Capture the cell that displays the provided text and extract its [X, Y] central coordinate. 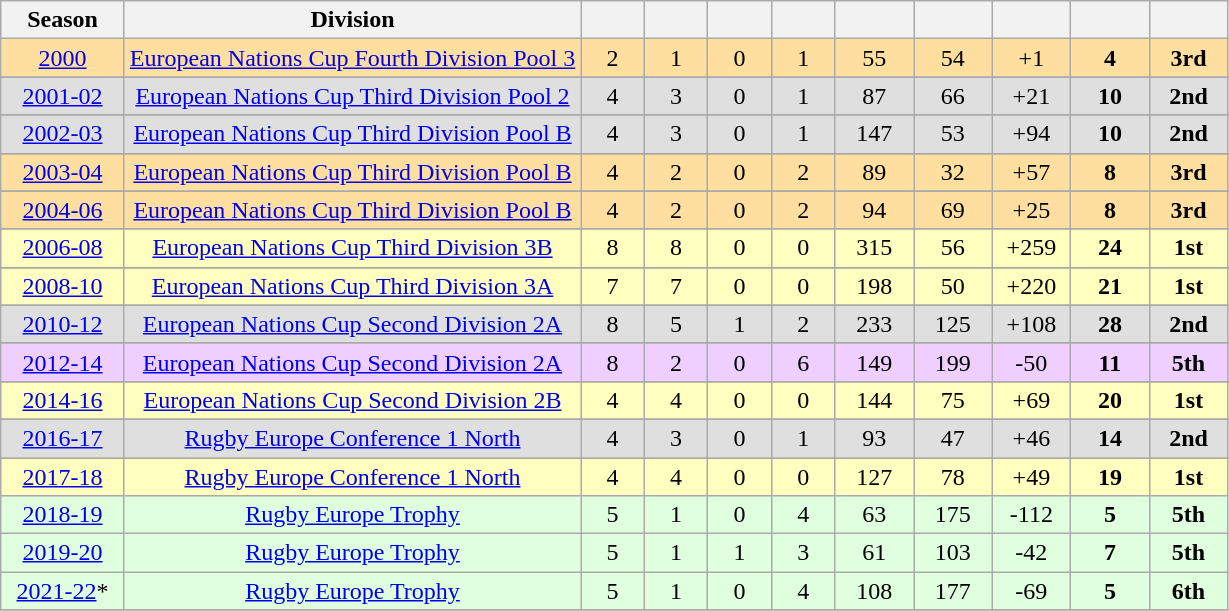
61 [874, 553]
147 [874, 134]
315 [874, 248]
32 [954, 172]
European Nations Cup Second Division 2B [352, 400]
50 [954, 286]
2006-08 [63, 248]
-112 [1032, 515]
2003-04 [63, 172]
93 [874, 438]
66 [954, 96]
19 [1110, 477]
2019-20 [63, 553]
55 [874, 58]
108 [874, 591]
European Nations Cup Third Division 3A [352, 286]
European Nations Cup Fourth Division Pool 3 [352, 58]
2021-22* [63, 591]
69 [954, 210]
56 [954, 248]
28 [1110, 324]
21 [1110, 286]
+108 [1032, 324]
94 [874, 210]
2017-18 [63, 477]
2018-19 [63, 515]
198 [874, 286]
-42 [1032, 553]
Season [63, 20]
54 [954, 58]
+46 [1032, 438]
2014-16 [63, 400]
24 [1110, 248]
2002-03 [63, 134]
2010-12 [63, 324]
127 [874, 477]
Division [352, 20]
89 [874, 172]
47 [954, 438]
+1 [1032, 58]
144 [874, 400]
75 [954, 400]
European Nations Cup Third Division 3B [352, 248]
2012-14 [63, 362]
+69 [1032, 400]
177 [954, 591]
+57 [1032, 172]
+49 [1032, 477]
European Nations Cup Third Division Pool 2 [352, 96]
+21 [1032, 96]
6th [1188, 591]
-69 [1032, 591]
-50 [1032, 362]
125 [954, 324]
199 [954, 362]
2016-17 [63, 438]
+94 [1032, 134]
103 [954, 553]
2000 [63, 58]
+25 [1032, 210]
233 [874, 324]
149 [874, 362]
2008-10 [63, 286]
2001-02 [63, 96]
63 [874, 515]
11 [1110, 362]
6 [803, 362]
78 [954, 477]
+259 [1032, 248]
87 [874, 96]
14 [1110, 438]
53 [954, 134]
2004-06 [63, 210]
+220 [1032, 286]
175 [954, 515]
20 [1110, 400]
